Detect which cell encompasses the target text, then output its (X, Y) center coordinate. 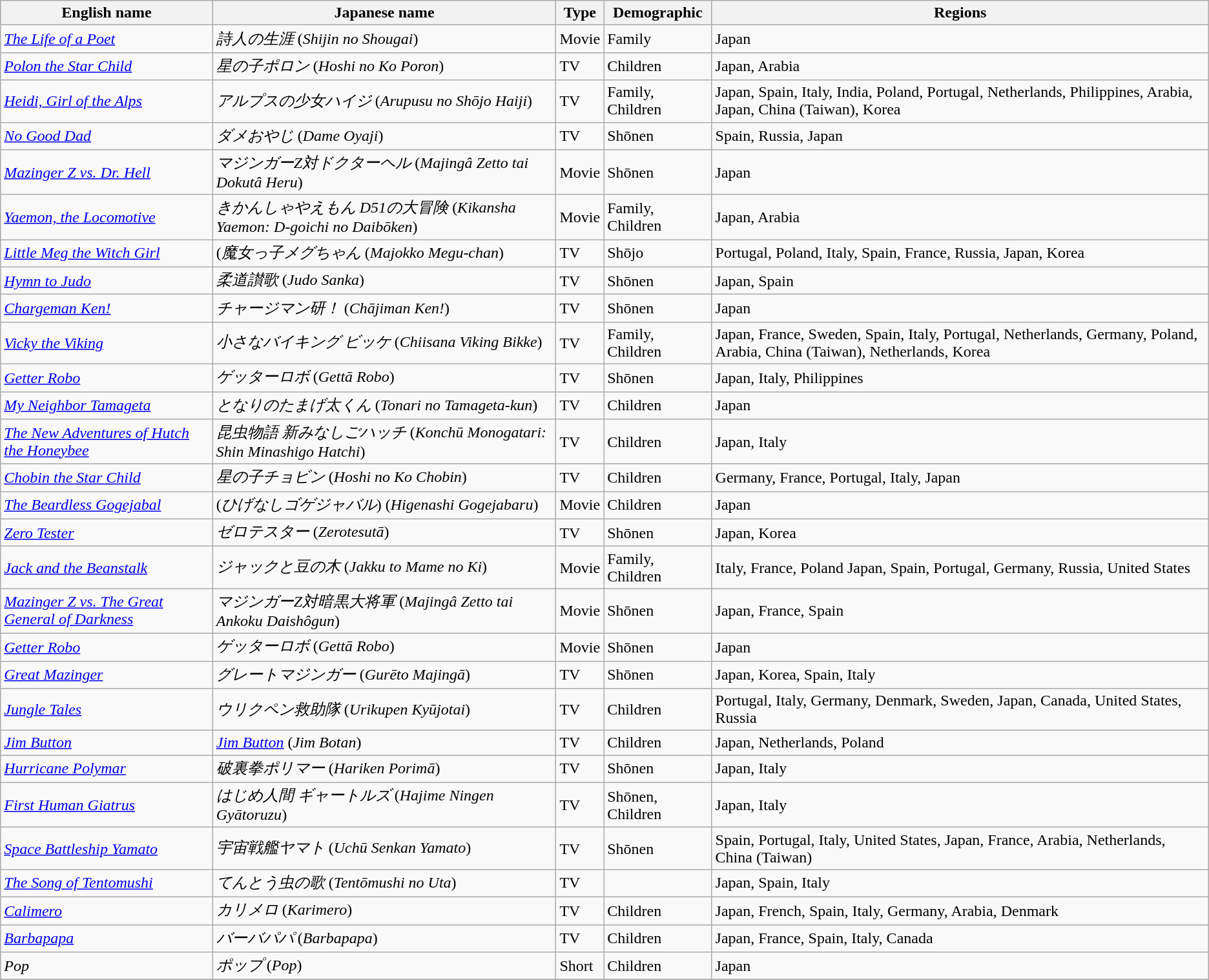
Jim Button (107, 743)
グレートマジンガー (Gurēto Majingā) (384, 674)
詩人の生涯 (Shijin no Shougai) (384, 39)
宇宙戦艦ヤマト (Uchū Senkan Yamato) (384, 849)
(魔女っ子メグちゃん (Majokko Megu-chan) (384, 253)
Zero Tester (107, 532)
はじめ人間 ギャートルズ (Hajime Ningen Gyātoruzu) (384, 805)
Spain, Russia, Japan (960, 136)
Shōnen, Children (657, 805)
Yaemon, the Locomotive (107, 217)
The Life of a Poet (107, 39)
Pop (107, 966)
Shōjo (657, 253)
Japanese name (384, 13)
Family (657, 39)
Jim Button (Jim Botan) (384, 743)
Hurricane Polymar (107, 769)
柔道讃歌 (Judo Sanka) (384, 280)
The Song of Tentomushi (107, 884)
Short (580, 966)
Demographic (657, 13)
マジンガーZ対暗黒大将軍 (Majingâ Zetto tai Ankoku Daishôgun) (384, 611)
マジンガーZ対ドクターヘル (Majingâ Zetto tai Dokutâ Heru) (384, 172)
Japan, Korea (960, 532)
Japan, French, Spain, Italy, Germany, Arabia, Denmark (960, 911)
Japan, Spain, Italy, India, Poland, Portugal, Netherlands, Philippines, Arabia, Japan, China (Taiwan), Korea (960, 101)
てんとう虫の歌 (Tentōmushi no Uta) (384, 884)
昆虫物語 新みなしごハッチ (Konchū Monogatari: Shin Minashigo Hatchi) (384, 442)
Jack and the Beanstalk (107, 567)
ゼロテスター (Zerotesutā) (384, 532)
Mazinger Z vs. Dr. Hell (107, 172)
Japan, Spain, Italy (960, 884)
チャージマン研！ (Chājiman Ken!) (384, 309)
Italy, France, Poland Japan, Spain, Portugal, Germany, Russia, United States (960, 567)
Japan, France, Spain (960, 611)
Great Mazinger (107, 674)
Portugal, Italy, Germany, Denmark, Sweden, Japan, Canada, United States, Russia (960, 709)
My Neighbor Tamageta (107, 406)
Regions (960, 13)
Spain, Portugal, Italy, United States, Japan, France, Arabia, Netherlands, China (Taiwan) (960, 849)
ウリクペン救助隊 (Urikupen Kyūjotai) (384, 709)
バーバパパ (Barbapapa) (384, 938)
小さなバイキング ビッケ (Chiisana Viking Bikke) (384, 342)
カリメロ (Karimero) (384, 911)
Japan, France, Spain, Italy, Canada (960, 938)
Germany, France, Portugal, Italy, Japan (960, 478)
First Human Giatrus (107, 805)
No Good Dad (107, 136)
Chargeman Ken! (107, 309)
Vicky the Viking (107, 342)
Mazinger Z vs. The Great General of Darkness (107, 611)
となりのたまげ太くん (Tonari no Tamageta-kun) (384, 406)
Little Meg the Witch Girl (107, 253)
Portugal, Poland, Italy, Spain, France, Russia, Japan, Korea (960, 253)
きかんしゃやえもん D51の大冒険 (Kikansha Yaemon: D-goichi no Daibōken) (384, 217)
Polon the Star Child (107, 66)
The New Adventures of Hutch the Honeybee (107, 442)
ダメおやじ (Dame Oyaji) (384, 136)
ポップ (Pop) (384, 966)
星の子チョビン (Hoshi no Ko Chobin) (384, 478)
Japan, Netherlands, Poland (960, 743)
Hymn to Judo (107, 280)
星の子ポロン (Hoshi no Ko Poron) (384, 66)
Japan, France, Sweden, Spain, Italy, Portugal, Netherlands, Germany, Poland, Arabia, China (Taiwan), Netherlands, Korea (960, 342)
Space Battleship Yamato (107, 849)
Japan, Spain (960, 280)
ジャックと豆の木 (Jakku to Mame no Ki) (384, 567)
Chobin the Star Child (107, 478)
English name (107, 13)
Japan, Italy, Philippines (960, 377)
Calimero (107, 911)
Heidi, Girl of the Alps (107, 101)
The Beardless Gogejabal (107, 505)
アルプスの少女ハイジ (Arupusu no Shōjo Haiji) (384, 101)
破裏拳ポリマー (Hariken Porimā) (384, 769)
Type (580, 13)
Japan, Korea, Spain, Italy (960, 674)
Jungle Tales (107, 709)
Barbapapa (107, 938)
(ひげなしゴゲジャバル) (Higenashi Gogejabaru) (384, 505)
